Extract the (x, y) coordinate from the center of the cell holding the provided text.  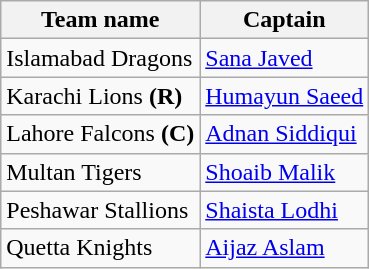
Aijaz Aslam (284, 248)
Captain (284, 20)
Multan Tigers (100, 172)
Peshawar Stallions (100, 210)
Quetta Knights (100, 248)
Sana Javed (284, 58)
Adnan Siddiqui (284, 134)
Shaista Lodhi (284, 210)
Shoaib Malik (284, 172)
Lahore Falcons (C) (100, 134)
Karachi Lions (R) (100, 96)
Team name (100, 20)
Humayun Saeed (284, 96)
Islamabad Dragons (100, 58)
